Extract the (x, y) coordinate from the center of the cell holding the provided text.  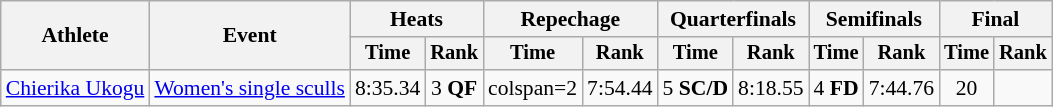
Semifinals (874, 19)
Repechage (570, 19)
Final (995, 19)
5 SC/D (696, 88)
8:18.55 (770, 88)
3 QF (454, 88)
20 (966, 88)
7:44.76 (902, 88)
colspan=2 (532, 88)
Quarterfinals (734, 19)
Heats (416, 19)
8:35.34 (388, 88)
Event (250, 36)
Athlete (76, 36)
Women's single sculls (250, 88)
Chierika Ukogu (76, 88)
7:54.44 (620, 88)
4 FD (836, 88)
